Locate the cell with the specified text and output its [x, y] center coordinate. 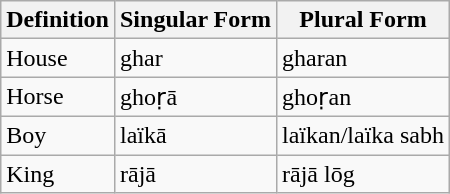
Singular Form [195, 20]
laïkan/laïka sabh [362, 135]
ghoṛan [362, 97]
ghar [195, 58]
laïkā [195, 135]
Horse [58, 97]
Definition [58, 20]
Boy [58, 135]
King [58, 173]
ghoṛā [195, 97]
gharan [362, 58]
House [58, 58]
rājā lōg [362, 173]
Plural Form [362, 20]
rājā [195, 173]
